Locate the cell with the specified text and output its [X, Y] center coordinate. 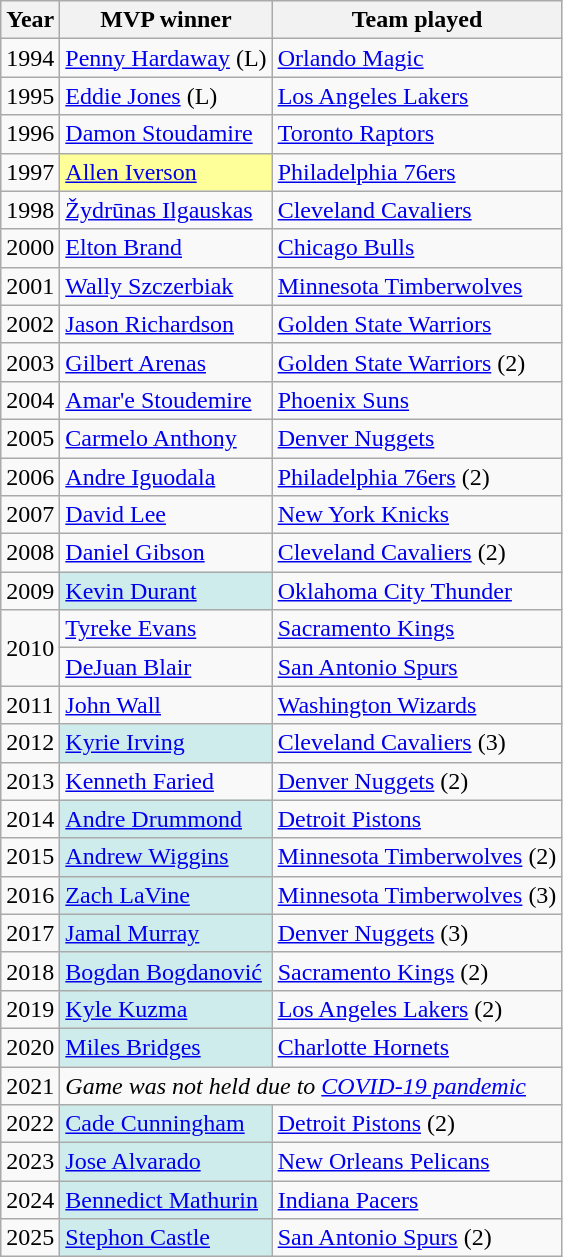
2014 [30, 819]
Stephon Castle [166, 1238]
2025 [30, 1238]
Chicago Bulls [417, 248]
Minnesota Timberwolves (2) [417, 857]
1998 [30, 210]
Penny Hardaway (L) [166, 58]
Kyrie Irving [166, 743]
Charlotte Hornets [417, 1047]
Kenneth Faried [166, 781]
Cleveland Cavaliers (3) [417, 743]
Bogdan Bogdanović [166, 971]
2002 [30, 324]
2020 [30, 1047]
Eddie Jones (L) [166, 96]
Kevin Durant [166, 591]
Game was not held due to COVID-19 pandemic [311, 1085]
Denver Nuggets (3) [417, 933]
Sacramento Kings (2) [417, 971]
MVP winner [166, 20]
New Orleans Pelicans [417, 1162]
Toronto Raptors [417, 134]
Jason Richardson [166, 324]
Indiana Pacers [417, 1200]
1995 [30, 96]
New York Knicks [417, 515]
Andrew Wiggins [166, 857]
2005 [30, 438]
2003 [30, 362]
2019 [30, 1009]
Kyle Kuzma [166, 1009]
2016 [30, 895]
DeJuan Blair [166, 667]
Allen Iverson [166, 172]
Jose Alvarado [166, 1162]
Cade Cunningham [166, 1124]
2010 [30, 648]
2012 [30, 743]
2006 [30, 477]
San Antonio Spurs (2) [417, 1238]
1997 [30, 172]
2021 [30, 1085]
Carmelo Anthony [166, 438]
2000 [30, 248]
Denver Nuggets (2) [417, 781]
Bennedict Mathurin [166, 1200]
Detroit Pistons (2) [417, 1124]
Los Angeles Lakers (2) [417, 1009]
Andre Iguodala [166, 477]
Wally Szczerbiak [166, 286]
Elton Brand [166, 248]
David Lee [166, 515]
2013 [30, 781]
Jamal Murray [166, 933]
Zach LaVine [166, 895]
Los Angeles Lakers [417, 96]
Golden State Warriors (2) [417, 362]
Sacramento Kings [417, 629]
Phoenix Suns [417, 400]
Orlando Magic [417, 58]
1994 [30, 58]
Daniel Gibson [166, 553]
Denver Nuggets [417, 438]
Philadelphia 76ers (2) [417, 477]
Detroit Pistons [417, 819]
2004 [30, 400]
Year [30, 20]
2018 [30, 971]
Minnesota Timberwolves [417, 286]
2008 [30, 553]
Tyreke Evans [166, 629]
2009 [30, 591]
2011 [30, 705]
2023 [30, 1162]
San Antonio Spurs [417, 667]
Amar'e Stoudemire [166, 400]
Andre Drummond [166, 819]
Golden State Warriors [417, 324]
2001 [30, 286]
John Wall [166, 705]
Washington Wizards [417, 705]
Gilbert Arenas [166, 362]
Damon Stoudamire [166, 134]
Oklahoma City Thunder [417, 591]
2024 [30, 1200]
1996 [30, 134]
2017 [30, 933]
Minnesota Timberwolves (3) [417, 895]
Miles Bridges [166, 1047]
Team played [417, 20]
Philadelphia 76ers [417, 172]
2022 [30, 1124]
2007 [30, 515]
Cleveland Cavaliers [417, 210]
Cleveland Cavaliers (2) [417, 553]
2015 [30, 857]
Žydrūnas Ilgauskas [166, 210]
